Locate the cell with the specified text and output its [X, Y] center coordinate. 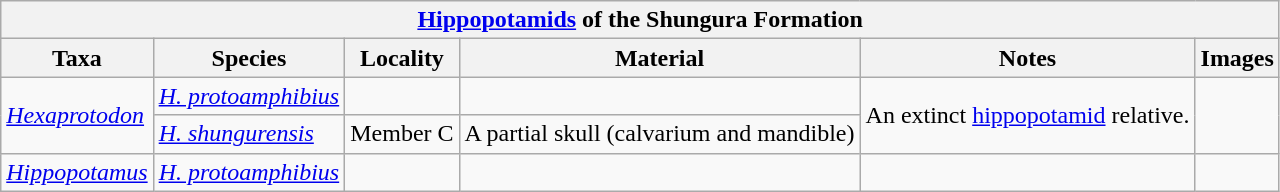
H. shungurensis [249, 134]
Notes [1028, 58]
Hippopotamus [77, 172]
Species [249, 58]
Taxa [77, 58]
A partial skull (calvarium and mandible) [660, 134]
Hexaprotodon [77, 115]
Locality [402, 58]
Member C [402, 134]
Hippopotamids of the Shungura Formation [640, 20]
Material [660, 58]
An extinct hippopotamid relative. [1028, 115]
Images [1237, 58]
